Provide the (x, y) coordinate of the cell's center where the given text is located.  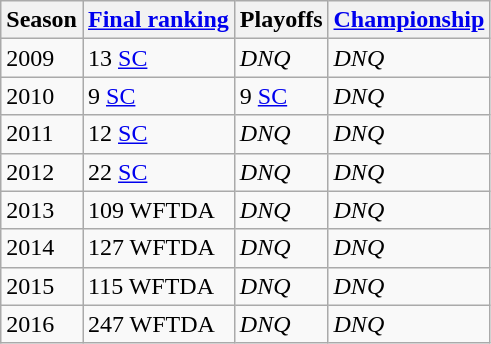
Final ranking (158, 20)
22 SC (158, 172)
12 SC (158, 134)
2015 (42, 286)
2014 (42, 248)
13 SC (158, 58)
Championship (409, 20)
2016 (42, 324)
2012 (42, 172)
247 WFTDA (158, 324)
115 WFTDA (158, 286)
Playoffs (281, 20)
2009 (42, 58)
2011 (42, 134)
2013 (42, 210)
109 WFTDA (158, 210)
Season (42, 20)
127 WFTDA (158, 248)
2010 (42, 96)
